For the text-containing cell, return its midpoint in (x, y) coordinate format. 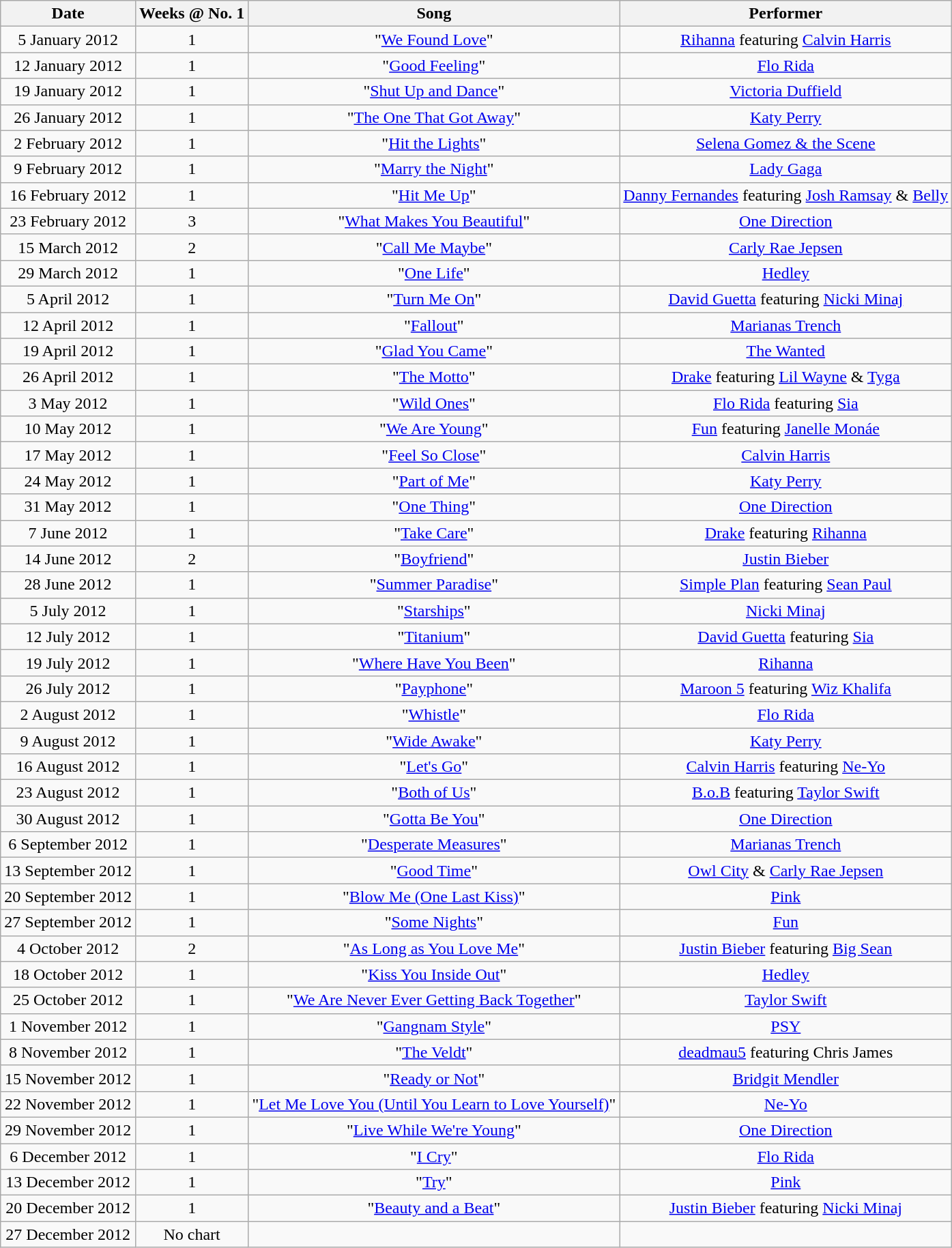
12 July 2012 (68, 637)
Justin Bieber featuring Big Sean (786, 948)
"Hit Me Up" (434, 195)
B.o.B featuring Taylor Swift (786, 793)
"One Thing" (434, 507)
19 January 2012 (68, 91)
"The Motto" (434, 377)
"Let's Go" (434, 767)
30 August 2012 (68, 819)
16 August 2012 (68, 767)
"Blow Me (One Last Kiss)" (434, 897)
Rihanna featuring Calvin Harris (786, 40)
"Turn Me On" (434, 299)
David Guetta featuring Sia (786, 637)
"Boyfriend" (434, 559)
Performer (786, 14)
1 November 2012 (68, 1026)
7 June 2012 (68, 533)
23 February 2012 (68, 221)
"We Are Never Ever Getting Back Together" (434, 1000)
Justin Bieber featuring Nicki Minaj (786, 1208)
Simple Plan featuring Sean Paul (786, 585)
"Wide Awake" (434, 740)
"The One That Got Away" (434, 117)
"Fallout" (434, 325)
"Wild Ones" (434, 403)
5 April 2012 (68, 299)
Date (68, 14)
"Try" (434, 1182)
Drake featuring Lil Wayne & Tyga (786, 377)
Maroon 5 featuring Wiz Khalifa (786, 688)
"What Makes You Beautiful" (434, 221)
"Whistle" (434, 714)
"Call Me Maybe" (434, 247)
"Glad You Came" (434, 351)
"The Veldt" (434, 1052)
Taylor Swift (786, 1000)
"One Life" (434, 273)
"Starships" (434, 611)
deadmau5 featuring Chris James (786, 1052)
10 May 2012 (68, 429)
15 November 2012 (68, 1078)
23 August 2012 (68, 793)
Victoria Duffield (786, 91)
"Shut Up and Dance" (434, 91)
"Part of Me" (434, 481)
12 April 2012 (68, 325)
"Gotta Be You" (434, 819)
2 February 2012 (68, 143)
12 January 2012 (68, 66)
4 October 2012 (68, 948)
"Titanium" (434, 637)
Selena Gomez & the Scene (786, 143)
"Live While We're Young" (434, 1130)
"Both of Us" (434, 793)
19 July 2012 (68, 663)
13 December 2012 (68, 1182)
Calvin Harris (786, 455)
Calvin Harris featuring Ne-Yo (786, 767)
The Wanted (786, 351)
22 November 2012 (68, 1104)
2 August 2012 (68, 714)
6 September 2012 (68, 845)
Song (434, 14)
"We Are Young" (434, 429)
24 May 2012 (68, 481)
Justin Bieber (786, 559)
6 December 2012 (68, 1157)
15 March 2012 (68, 247)
Lady Gaga (786, 169)
5 July 2012 (68, 611)
Flo Rida featuring Sia (786, 403)
"Let Me Love You (Until You Learn to Love Yourself)" (434, 1104)
PSY (786, 1026)
David Guetta featuring Nicki Minaj (786, 299)
"Take Care" (434, 533)
Fun (786, 923)
Nicki Minaj (786, 611)
20 September 2012 (68, 897)
"Ready or Not" (434, 1078)
29 November 2012 (68, 1130)
28 June 2012 (68, 585)
"Desperate Measures" (434, 845)
3 May 2012 (68, 403)
27 December 2012 (68, 1234)
20 December 2012 (68, 1208)
Weeks @ No. 1 (191, 14)
17 May 2012 (68, 455)
Rihanna (786, 663)
16 February 2012 (68, 195)
Fun featuring Janelle Monáe (786, 429)
"Feel So Close" (434, 455)
31 May 2012 (68, 507)
26 July 2012 (68, 688)
"Marry the Night" (434, 169)
8 November 2012 (68, 1052)
"Gangnam Style" (434, 1026)
14 June 2012 (68, 559)
"I Cry" (434, 1157)
19 April 2012 (68, 351)
"Payphone" (434, 688)
13 September 2012 (68, 871)
"Good Time" (434, 871)
9 August 2012 (68, 740)
"Where Have You Been" (434, 663)
"Hit the Lights" (434, 143)
Drake featuring Rihanna (786, 533)
29 March 2012 (68, 273)
27 September 2012 (68, 923)
"As Long as You Love Me" (434, 948)
3 (191, 221)
Ne-Yo (786, 1104)
26 April 2012 (68, 377)
"Summer Paradise" (434, 585)
25 October 2012 (68, 1000)
5 January 2012 (68, 40)
Carly Rae Jepsen (786, 247)
9 February 2012 (68, 169)
"Good Feeling" (434, 66)
26 January 2012 (68, 117)
"We Found Love" (434, 40)
Bridgit Mendler (786, 1078)
Owl City & Carly Rae Jepsen (786, 871)
No chart (191, 1234)
"Some Nights" (434, 923)
"Beauty and a Beat" (434, 1208)
18 October 2012 (68, 974)
"Kiss You Inside Out" (434, 974)
Danny Fernandes featuring Josh Ramsay & Belly (786, 195)
